Capture the cell that displays the provided text and extract its [x, y] central coordinate. 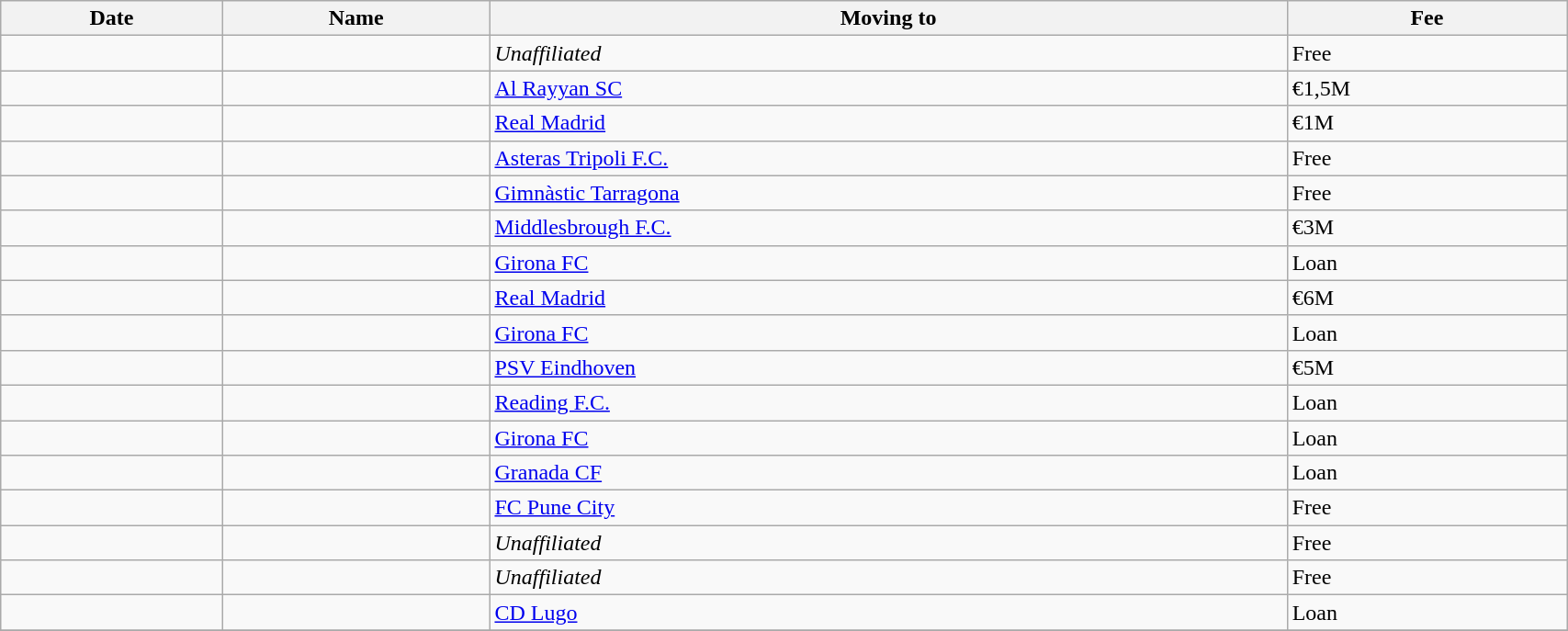
Moving to [888, 18]
Granada CF [888, 473]
PSV Eindhoven [888, 367]
€3M [1427, 228]
Middlesbrough F.C. [888, 228]
CD Lugo [888, 613]
Gimnàstic Tarragona [888, 193]
Al Rayyan SC [888, 88]
Date [112, 18]
Reading F.C. [888, 402]
Asteras Tripoli F.C. [888, 158]
€1,5M [1427, 88]
Name [356, 18]
€5M [1427, 367]
€6M [1427, 298]
Fee [1427, 18]
€1M [1427, 123]
FC Pune City [888, 508]
